Find where the given text appears and provide that cell's center as [x, y] coordinate. 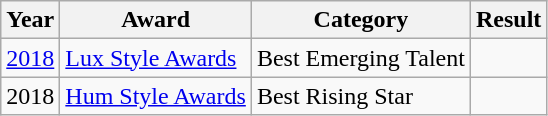
Hum Style Awards [156, 96]
Best Rising Star [360, 96]
Award [156, 20]
Result [508, 20]
Best Emerging Talent [360, 58]
Year [30, 20]
Category [360, 20]
Lux Style Awards [156, 58]
